From the cell containing the given text, extract its center point as (X, Y) coordinate. 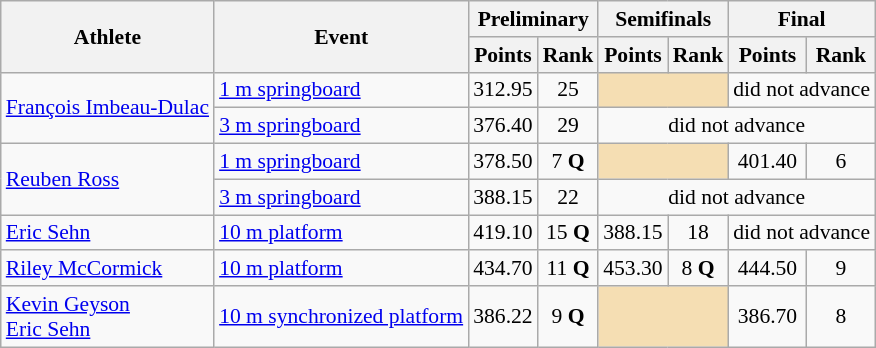
22 (568, 197)
François Imbeau-Dulac (108, 108)
312.95 (502, 90)
Event (341, 36)
376.40 (502, 126)
419.10 (502, 233)
Kevin GeysonEric Sehn (108, 316)
Semifinals (663, 19)
7 Q (568, 162)
8 Q (698, 269)
29 (568, 126)
18 (698, 233)
Riley McCormick (108, 269)
Preliminary (533, 19)
6 (841, 162)
15 Q (568, 233)
8 (841, 316)
Reuben Ross (108, 180)
Athlete (108, 36)
10 m synchronized platform (341, 316)
Final (802, 19)
11 Q (568, 269)
9 Q (568, 316)
386.22 (502, 316)
444.50 (767, 269)
25 (568, 90)
378.50 (502, 162)
453.30 (632, 269)
401.40 (767, 162)
386.70 (767, 316)
Eric Sehn (108, 233)
9 (841, 269)
434.70 (502, 269)
